Locate the cell with the specified text and output its (X, Y) center coordinate. 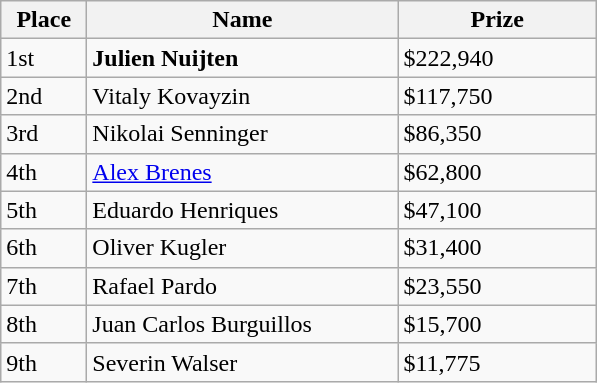
$47,100 (498, 210)
2nd (44, 96)
Vitaly Kovayzin (242, 96)
$62,800 (498, 172)
$23,550 (498, 286)
Oliver Kugler (242, 248)
Juan Carlos Burguillos (242, 324)
$117,750 (498, 96)
$222,940 (498, 58)
6th (44, 248)
9th (44, 362)
Place (44, 20)
1st (44, 58)
$15,700 (498, 324)
Nikolai Senninger (242, 134)
8th (44, 324)
Name (242, 20)
Prize (498, 20)
4th (44, 172)
3rd (44, 134)
7th (44, 286)
5th (44, 210)
Severin Walser (242, 362)
$11,775 (498, 362)
$31,400 (498, 248)
Julien Nuijten (242, 58)
$86,350 (498, 134)
Eduardo Henriques (242, 210)
Rafael Pardo (242, 286)
Alex Brenes (242, 172)
